Search for the cell housing the specified text and yield its (x, y) center coordinate. 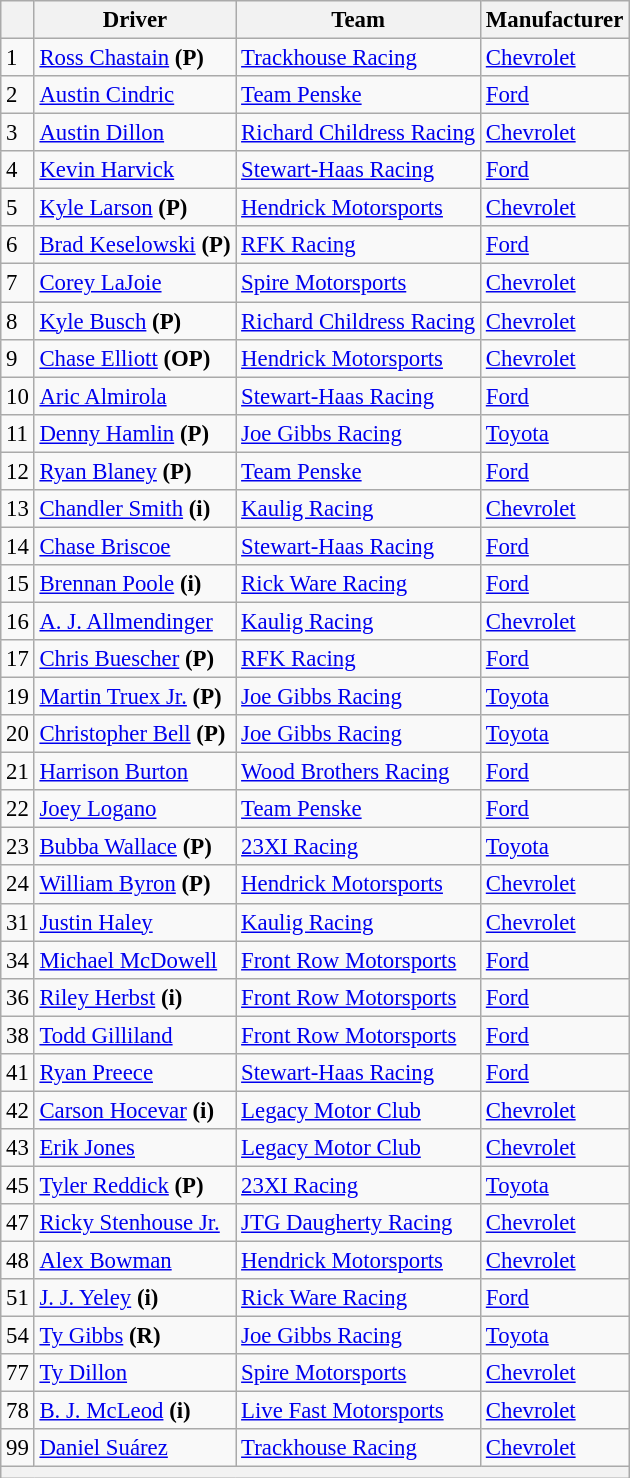
41 (18, 1073)
Ty Dillon (135, 1373)
Daniel Suárez (135, 1449)
54 (18, 1336)
10 (18, 396)
47 (18, 1223)
Austin Dillon (135, 133)
15 (18, 584)
11 (18, 433)
Team (358, 20)
36 (18, 997)
Chandler Smith (i) (135, 509)
B. J. McLeod (i) (135, 1411)
Harrison Burton (135, 772)
Wood Brothers Racing (358, 772)
2 (18, 95)
Todd Gilliland (135, 1035)
43 (18, 1148)
Kyle Larson (P) (135, 208)
Kevin Harvick (135, 170)
42 (18, 1110)
Bubba Wallace (P) (135, 847)
Tyler Reddick (P) (135, 1185)
Chase Briscoe (135, 546)
JTG Daugherty Racing (358, 1223)
38 (18, 1035)
J. J. Yeley (i) (135, 1298)
24 (18, 885)
20 (18, 734)
77 (18, 1373)
7 (18, 283)
48 (18, 1261)
Alex Bowman (135, 1261)
Corey LaJoie (135, 283)
Live Fast Motorsports (358, 1411)
8 (18, 321)
21 (18, 772)
Christopher Bell (P) (135, 734)
Martin Truex Jr. (P) (135, 697)
Ross Chastain (P) (135, 58)
Brad Keselowski (P) (135, 245)
1 (18, 58)
Erik Jones (135, 1148)
22 (18, 809)
12 (18, 471)
Chase Elliott (OP) (135, 358)
34 (18, 960)
3 (18, 133)
17 (18, 659)
31 (18, 922)
13 (18, 509)
4 (18, 170)
Ty Gibbs (R) (135, 1336)
Carson Hocevar (i) (135, 1110)
Justin Haley (135, 922)
16 (18, 621)
William Byron (P) (135, 885)
Chris Buescher (P) (135, 659)
Manufacturer (555, 20)
Kyle Busch (P) (135, 321)
45 (18, 1185)
51 (18, 1298)
Denny Hamlin (P) (135, 433)
Aric Almirola (135, 396)
23 (18, 847)
6 (18, 245)
Michael McDowell (135, 960)
Riley Herbst (i) (135, 997)
Ryan Preece (135, 1073)
5 (18, 208)
Joey Logano (135, 809)
Ricky Stenhouse Jr. (135, 1223)
14 (18, 546)
78 (18, 1411)
Austin Cindric (135, 95)
Brennan Poole (i) (135, 584)
Driver (135, 20)
9 (18, 358)
19 (18, 697)
Ryan Blaney (P) (135, 471)
A. J. Allmendinger (135, 621)
99 (18, 1449)
